Output the [X, Y] coordinate of the center of the cell containing the given text.  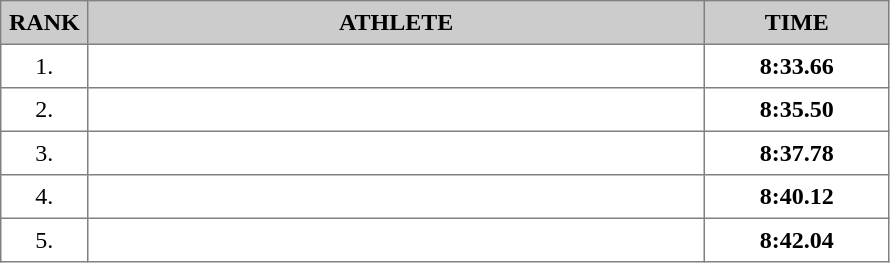
2. [44, 110]
TIME [796, 23]
3. [44, 153]
8:42.04 [796, 240]
8:35.50 [796, 110]
RANK [44, 23]
8:40.12 [796, 197]
5. [44, 240]
ATHLETE [396, 23]
4. [44, 197]
1. [44, 66]
8:37.78 [796, 153]
8:33.66 [796, 66]
